Provide the (x, y) coordinate of the cell's center where the given text is located.  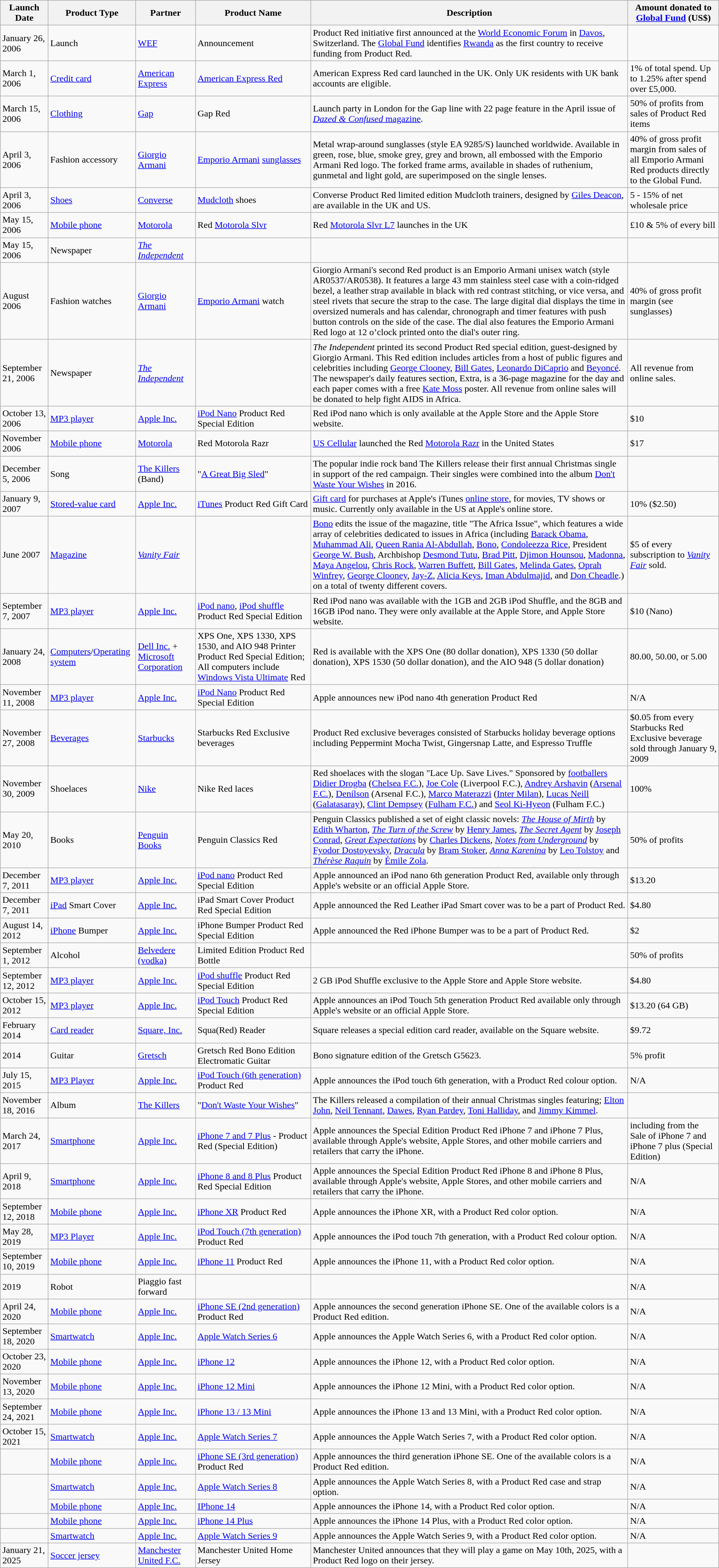
Piaggio fast forward (165, 1287)
Fashion watches (92, 301)
WEF (165, 43)
Starbucks (165, 738)
Album (92, 1105)
Apple Watch Series 9 (253, 1536)
Credit card (92, 78)
$10 (673, 418)
Song (92, 473)
Mudcloth shoes (253, 200)
The Killers (Band) (165, 473)
Manchester United announces that they will play a game on May 10th, 2025, with a Product Red logo on their jersey. (469, 1556)
Squa(Red) Reader (253, 1030)
Apple announces the iPhone 12, with a Product Red color option. (469, 1361)
Apple announces the Apple Watch Series 9, with a Product Red color option. (469, 1536)
All revenue from online sales. (673, 373)
iPhone 11 Product Red (253, 1261)
£10 & 5% of every bill (673, 225)
$5 of every subscription to Vanity Fair sold. (673, 555)
iPhone SE (3rd generation) Product Red (253, 1461)
November 2006 (25, 443)
including from the Sale of iPhone 7 and iPhone 7 plus (Special Edition) (673, 1141)
Nike Red laces (253, 789)
Converse Product Red limited edition Mudcloth trainers, designed by Giles Deacon, are available in the UK and US. (469, 200)
iPhone 12 Mini (253, 1387)
IPhone 14 (253, 1507)
Apple announced the Red Leather iPad Smart cover was to be a part of Product Red. (469, 905)
April 24, 2020 (25, 1311)
May 20, 2010 (25, 840)
Apple announced an iPod nano 6th generation Product Red, available only through Apple's website or an official Apple Store. (469, 880)
50% of profits from sales of Product Red items (673, 114)
Penguin Books (165, 840)
Magazine (92, 555)
March 15, 2006 (25, 114)
Gretsch Red Bono Edition Electromatic Guitar (253, 1055)
September 1, 2012 (25, 955)
Dell Inc. + Microsoft Corporation (165, 657)
2019 (25, 1287)
iPod Touch (7th generation) Product Red (253, 1237)
September 12, 2012 (25, 980)
$2 (673, 930)
Apple announces the iPhone 14 Plus, with a Product Red color option. (469, 1521)
40% of gross profit margin (see sunglasses) (673, 301)
October 13, 2006 (25, 418)
Bono signature edition of the Gretsch G5623. (469, 1055)
Apple announces the iPhone 12 Mini, with a Product Red color option. (469, 1387)
Vanity Fair (165, 555)
Red Motorola Slvr L7 launches in the UK (469, 225)
Amount donated to Global Fund (US$) (673, 13)
iPhone 14 Plus (253, 1521)
Apple announces the iPhone XR, with a Product Red color option. (469, 1211)
Gap (165, 114)
Announcement (253, 43)
November 13, 2020 (25, 1387)
September 24, 2021 (25, 1411)
May 28, 2019 (25, 1237)
iPod nano, iPod shuffle Product Red Special Edition (253, 611)
US Cellular launched the Red Motorola Razr in the United States (469, 443)
iPad Smart Cover (92, 905)
Launch party in London for the Gap line with 22 page feature in the April issue of Dazed & Confused magazine. (469, 114)
Red iPod nano which is only available at the Apple Store and the Apple Store website. (469, 418)
March 1, 2006 (25, 78)
January 9, 2007 (25, 504)
$9.72 (673, 1030)
November 30, 2009 (25, 789)
October 15, 2021 (25, 1437)
100% (673, 789)
2014 (25, 1055)
October 15, 2012 (25, 1005)
5% profit (673, 1055)
March 24, 2017 (25, 1141)
"A Great Big Sled" (253, 473)
Apple announces the iPhone 14, with a Product Red color option. (469, 1507)
Square, Inc. (165, 1030)
Gretsch (165, 1055)
$13.20 (673, 880)
Apple announces the third generation iPhone SE. One of the available colors is a Product Red edition. (469, 1461)
Apple announces the iPhone 13 and 13 Mini, with a Product Red color option. (469, 1411)
Limited Edition Product Red Bottle (253, 955)
Fashion accessory (92, 159)
$17 (673, 443)
Apple announces new iPod nano 4th generation Product Red (469, 697)
iPod Touch Product Red Special Edition (253, 1005)
July 15, 2015 (25, 1081)
September 18, 2020 (25, 1337)
Launch Date (25, 13)
iPhone 13 / 13 Mini (253, 1411)
Gap Red (253, 114)
Guitar (92, 1055)
Card reader (92, 1030)
November 27, 2008 (25, 738)
iPhone Bumper Product Red Special Edition (253, 930)
Alcohol (92, 955)
$13.20 (64 GB) (673, 1005)
April 9, 2018 (25, 1181)
Stored-value card (92, 504)
December 5, 2006 (25, 473)
Apple announced the Red iPhone Bumper was to be a part of Product Red. (469, 930)
iTunes Product Red Gift Card (253, 504)
Red Motorola Slvr (253, 225)
1% of total spend. Up to 1.25% after spend over £5,000. (673, 78)
Red Motorola Razr (253, 443)
Nike (165, 789)
Converse (165, 200)
Apple Watch Series 7 (253, 1437)
iPhone SE (2nd generation) Product Red (253, 1311)
Apple announces the iPod touch 6th generation, with a Product Red colour option. (469, 1081)
$10 (Nano) (673, 611)
80.00, 50.00, or 5.00 (673, 657)
Books (92, 840)
iPhone 7 and 7 Plus - Product Red (Special Edition) (253, 1141)
Shoes (92, 200)
Apple Watch Series 6 (253, 1337)
Apple announces the Apple Watch Series 6, with a Product Red color option. (469, 1337)
Starbucks Red Exclusive beverages (253, 738)
Clothing (92, 114)
iPod shuffle Product Red Special Edition (253, 980)
November 11, 2008 (25, 697)
Partner (165, 13)
iPhone 8 and 8 Plus Product Red Special Edition (253, 1181)
November 18, 2016 (25, 1105)
September 10, 2019 (25, 1261)
5 - 15% of net wholesale price (673, 200)
January 26, 2006 (25, 43)
Square releases a special edition card reader, available on the Square website. (469, 1030)
Launch (92, 43)
iPod nano Product Red Special Edition (253, 880)
Apple announces the iPod touch 7th generation, with a Product Red colour option. (469, 1237)
Soccer jersey (92, 1556)
Product Name (253, 13)
Apple Watch Series 8 (253, 1487)
iPhone 12 (253, 1361)
Apple announces the Apple Watch Series 7, with a Product Red color option. (469, 1437)
2 GB iPod Shuffle exclusive to the Apple Store and Apple Store website. (469, 980)
Robot (92, 1287)
Computers/Operating system (92, 657)
iPad Smart Cover Product Red Special Edition (253, 905)
Apple announces the iPhone 11, with a Product Red color option. (469, 1261)
January 24, 2008 (25, 657)
XPS One, XPS 1330, XPS 1530, and AIO 948 Printer Product Red Special Edition; All computers include Windows Vista Ultimate Red (253, 657)
40% of gross profit margin from sales of all Emporio Armani Red products directly to the Global Fund. (673, 159)
Penguin Classics Red (253, 840)
June 2007 (25, 555)
Apple announces an iPod Touch 5th generation Product Red available only through Apple's website or an official Apple Store. (469, 1005)
Beverages (92, 738)
Manchester United F.C. (165, 1556)
Emporio Armani watch (253, 301)
August 2006 (25, 301)
Description (469, 13)
February 2014 (25, 1030)
The Killers (165, 1105)
September 21, 2006 (25, 373)
"Don't Waste Your Wishes" (253, 1105)
Belvedere (vodka) (165, 955)
iPod Touch (6th generation) Product Red (253, 1081)
iPhone Bumper (92, 930)
October 23, 2020 (25, 1361)
January 21, 2025 (25, 1556)
August 14, 2012 (25, 930)
September 7, 2007 (25, 611)
September 12, 2018 (25, 1211)
10% ($2.50) (673, 504)
Gift card for purchases at Apple's iTunes online store, for movies, TV shows or music. Currently only available in the US at Apple's online store. (469, 504)
Product Type (92, 13)
Shoelaces (92, 789)
Apple announces the second generation iPhone SE. One of the available colors is a Product Red edition. (469, 1311)
American Express (165, 78)
American Express Red (253, 78)
$0.05 from every Starbucks Red Exclusive beverage sold through January 9, 2009 (673, 738)
Apple announces the Apple Watch Series 8, with a Product Red case and strap option. (469, 1487)
American Express Red card launched in the UK. Only UK residents with UK bank accounts are eligible. (469, 78)
Manchester United Home Jersey (253, 1556)
iPhone XR Product Red (253, 1211)
Emporio Armani sunglasses (253, 159)
